Identify which cell holds the provided text, then report its [x, y] central coordinate. 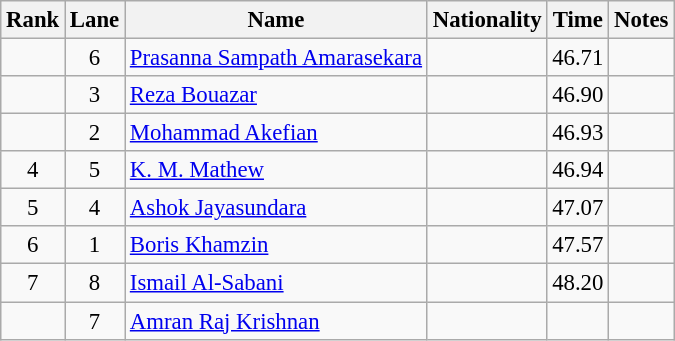
Boris Khamzin [276, 245]
Ismail Al-Sabani [276, 283]
Ashok Jayasundara [276, 208]
Time [578, 20]
2 [95, 133]
3 [95, 95]
46.94 [578, 170]
47.57 [578, 245]
Amran Raj Krishnan [276, 321]
Lane [95, 20]
Name [276, 20]
46.93 [578, 133]
8 [95, 283]
48.20 [578, 283]
Prasanna Sampath Amarasekara [276, 58]
Rank [33, 20]
Notes [642, 20]
Nationality [486, 20]
K. M. Mathew [276, 170]
1 [95, 245]
Reza Bouazar [276, 95]
47.07 [578, 208]
46.90 [578, 95]
Mohammad Akefian [276, 133]
46.71 [578, 58]
